Output the (x, y) coordinate of the center of the cell containing the given text.  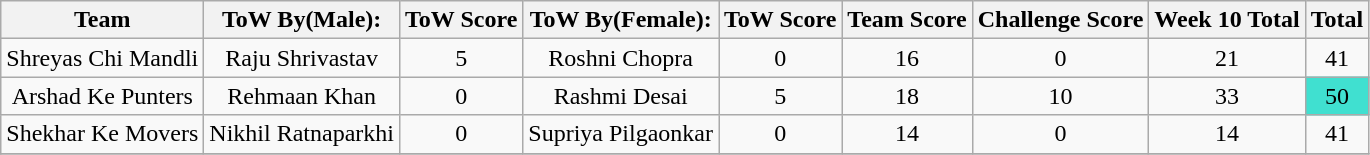
Challenge Score (1060, 20)
ToW By(Female): (621, 20)
10 (1060, 96)
21 (1227, 58)
Team Score (907, 20)
16 (907, 58)
Total (1337, 20)
Nikhil Ratnaparkhi (302, 134)
Team (102, 20)
50 (1337, 96)
Shreyas Chi Mandli (102, 58)
Shekhar Ke Movers (102, 134)
Rehmaan Khan (302, 96)
Raju Shrivastav (302, 58)
33 (1227, 96)
Supriya Pilgaonkar (621, 134)
Rashmi Desai (621, 96)
Week 10 Total (1227, 20)
Arshad Ke Punters (102, 96)
ToW By(Male): (302, 20)
18 (907, 96)
Roshni Chopra (621, 58)
